Identify which cell holds the provided text, then report its (x, y) central coordinate. 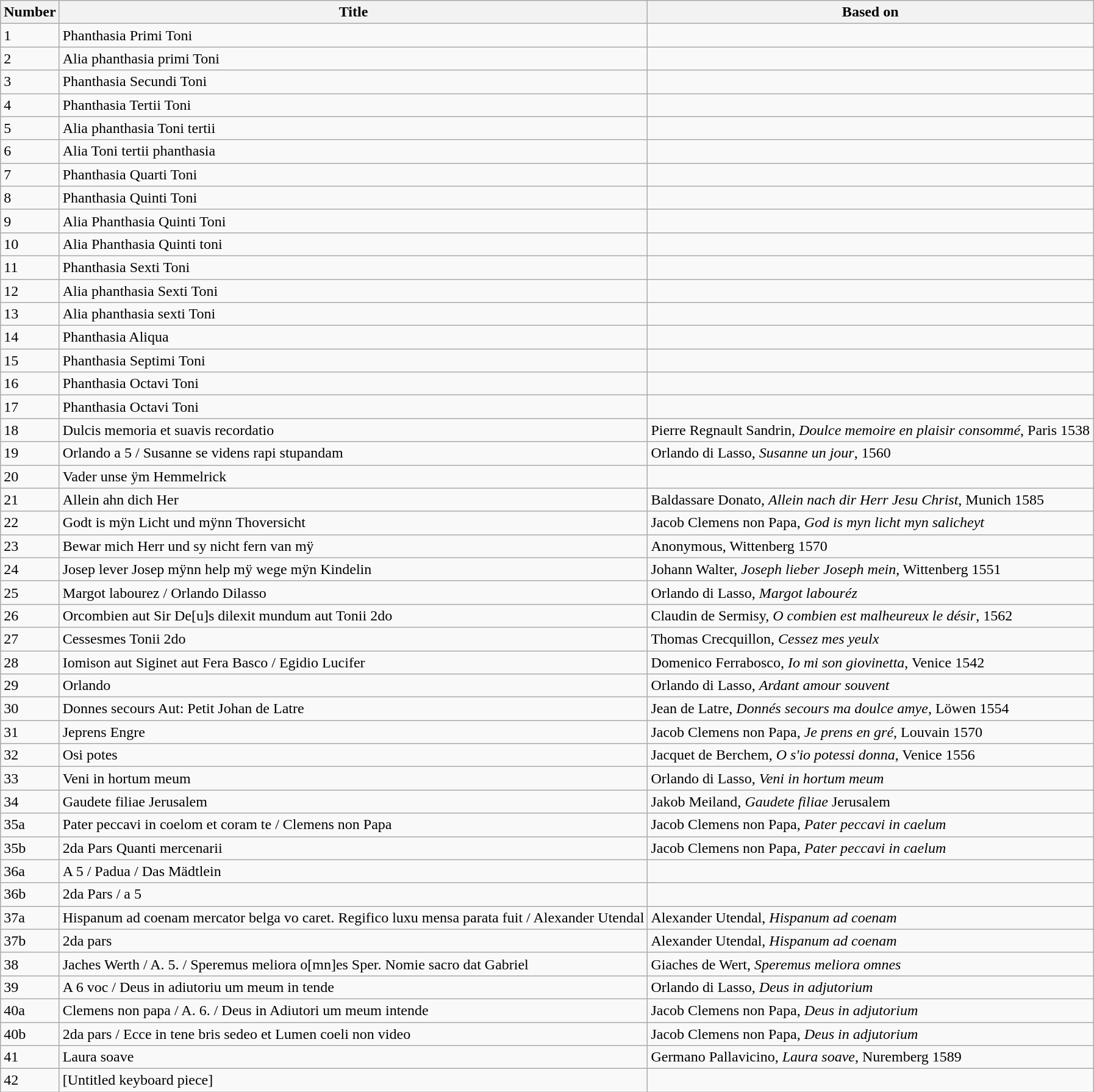
35a (30, 825)
23 (30, 546)
8 (30, 198)
Phanthasia Aliqua (354, 337)
Alia phanthasia Toni tertii (354, 128)
Jacquet de Berchem, O s'io potessi donna, Venice 1556 (871, 755)
31 (30, 732)
2da Pars Quanti mercenarii (354, 848)
18 (30, 430)
30 (30, 709)
Phanthasia Quinti Toni (354, 198)
Jeprens Engre (354, 732)
Jean de Latre, Donnés secours ma doulce amye, Löwen 1554 (871, 709)
Osi potes (354, 755)
Dulcis memoria et suavis recordatio (354, 430)
1 (30, 35)
13 (30, 314)
Thomas Crecquillon, Cessez mes yeulx (871, 639)
4 (30, 105)
3 (30, 82)
Based on (871, 12)
12 (30, 291)
Josep lever Josep mÿnn help mÿ wege mÿn Kindelin (354, 569)
Anonymous, Wittenberg 1570 (871, 546)
Alia Phanthasia Quinti Toni (354, 221)
Orlando (354, 686)
Phanthasia Sexti Toni (354, 267)
Orlando di Lasso, Ardant amour souvent (871, 686)
39 (30, 987)
Alia Phanthasia Quinti toni (354, 244)
2da pars / Ecce in tene bris sedeo et Lumen coeli non video (354, 1034)
Germano Pallavicino, Laura soave, Nuremberg 1589 (871, 1057)
11 (30, 267)
Orlando di Lasso, Veni in hortum meum (871, 778)
A 5 / Padua / Das Mädtlein (354, 871)
41 (30, 1057)
2da pars (354, 941)
Godt is mÿn Licht und mÿnn Thoversicht (354, 523)
Jacob Clemens non Papa, Je prens en gré, Louvain 1570 (871, 732)
Phanthasia Primi Toni (354, 35)
2 (30, 59)
24 (30, 569)
Laura soave (354, 1057)
10 (30, 244)
Domenico Ferrabosco, Io mi son giovinetta, Venice 1542 (871, 662)
Giaches de Wert, Speremus meliora omnes (871, 964)
Jakob Meiland, Gaudete filiae Jerusalem (871, 802)
Phanthasia Tertii Toni (354, 105)
Margot labourez / Orlando Dilasso (354, 592)
36b (30, 894)
25 (30, 592)
34 (30, 802)
Title (354, 12)
[Untitled keyboard piece] (354, 1080)
2da Pars / a 5 (354, 894)
28 (30, 662)
37a (30, 918)
Claudin de Sermisy, O combien est malheureux le désir, 1562 (871, 616)
35b (30, 848)
Gaudete filiae Jerusalem (354, 802)
Vader unse ÿm Hemmelrick (354, 476)
Orlando a 5 / Susanne se videns rapi stupandam (354, 453)
6 (30, 151)
7 (30, 174)
29 (30, 686)
Hispanum ad coenam mercator belga vo caret. Regifico luxu mensa parata fuit / Alexander Utendal (354, 918)
16 (30, 384)
27 (30, 639)
19 (30, 453)
9 (30, 221)
17 (30, 407)
Jacob Clemens non Papa, God is myn licht myn salicheyt (871, 523)
14 (30, 337)
Jaches Werth / A. 5. / Speremus meliora o[mn]es Sper. Nomie sacro dat Gabriel (354, 964)
Iomison aut Siginet aut Fera Basco / Egidio Lucifer (354, 662)
40a (30, 1010)
5 (30, 128)
26 (30, 616)
Orcombien aut Sir De[u]s dilexit mundum aut Tonii 2do (354, 616)
Number (30, 12)
38 (30, 964)
Alia phanthasia sexti Toni (354, 314)
Baldassare Donato, Allein nach dir Herr Jesu Christ, Munich 1585 (871, 500)
Cessesmes Tonii 2do (354, 639)
Pater peccavi in coelom et coram te / Clemens non Papa (354, 825)
40b (30, 1034)
Phanthasia Quarti Toni (354, 174)
Donnes secours Aut: Petit Johan de Latre (354, 709)
Pierre Regnault Sandrin, Doulce memoire en plaisir consommé, Paris 1538 (871, 430)
Phanthasia Secundi Toni (354, 82)
Veni in hortum meum (354, 778)
Phanthasia Septimi Toni (354, 361)
Alia phanthasia Sexti Toni (354, 291)
Orlando di Lasso, Susanne un jour, 1560 (871, 453)
Alia phanthasia primi Toni (354, 59)
20 (30, 476)
37b (30, 941)
Orlando di Lasso, Deus in adjutorium (871, 987)
32 (30, 755)
Clemens non papa / A. 6. / Deus in Adiutori um meum intende (354, 1010)
15 (30, 361)
Johann Walter, Joseph lieber Joseph mein, Wittenberg 1551 (871, 569)
Orlando di Lasso, Margot labouréz (871, 592)
A 6 voc / Deus in adiutoriu um meum in tende (354, 987)
42 (30, 1080)
21 (30, 500)
Bewar mich Herr und sy nicht fern van mÿ (354, 546)
33 (30, 778)
36a (30, 871)
Alia Toni tertii phanthasia (354, 151)
22 (30, 523)
Allein ahn dich Her (354, 500)
